Return the (X, Y) coordinate for the center point of the cell that contains the specified text.  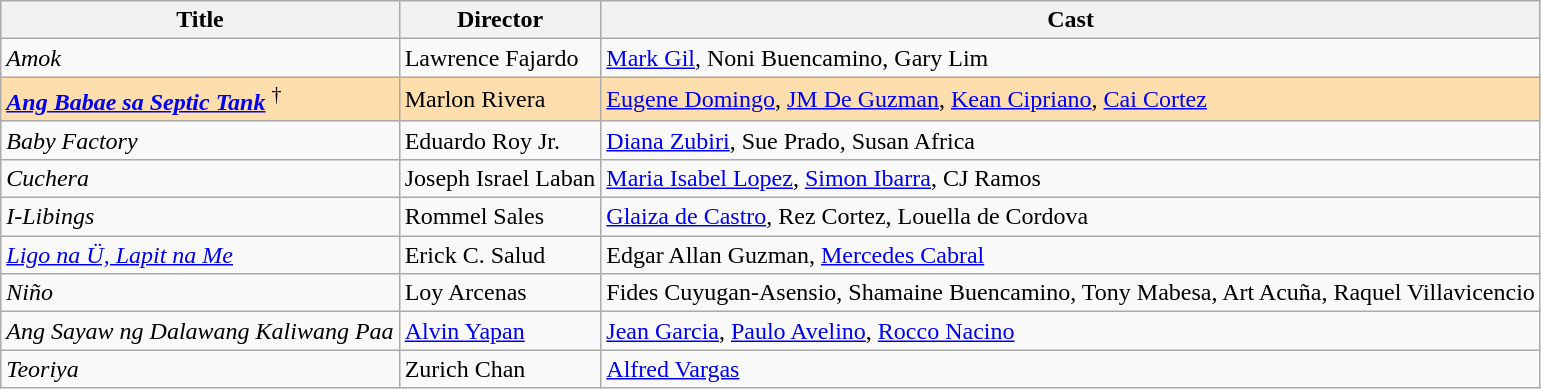
Eugene Domingo, JM De Guzman, Kean Cipriano, Cai Cortez (1071, 100)
Joseph Israel Laban (500, 178)
Baby Factory (200, 140)
Director (500, 20)
Teoriya (200, 369)
Rommel Sales (500, 217)
Maria Isabel Lopez, Simon Ibarra, CJ Ramos (1071, 178)
Glaiza de Castro, Rez Cortez, Louella de Cordova (1071, 217)
Title (200, 20)
Lawrence Fajardo (500, 58)
Mark Gil, Noni Buencamino, Gary Lim (1071, 58)
Amok (200, 58)
Ang Sayaw ng Dalawang Kaliwang Paa (200, 331)
Ang Babae sa Septic Tank † (200, 100)
Eduardo Roy Jr. (500, 140)
Erick C. Salud (500, 255)
Fides Cuyugan-Asensio, Shamaine Buencamino, Tony Mabesa, Art Acuña, Raquel Villavicencio (1071, 293)
Ligo na Ü, Lapit na Me (200, 255)
Diana Zubiri, Sue Prado, Susan Africa (1071, 140)
Cast (1071, 20)
Edgar Allan Guzman, Mercedes Cabral (1071, 255)
Alfred Vargas (1071, 369)
I-Libings (200, 217)
Niño (200, 293)
Cuchera (200, 178)
Zurich Chan (500, 369)
Loy Arcenas (500, 293)
Alvin Yapan (500, 331)
Jean Garcia, Paulo Avelino, Rocco Nacino (1071, 331)
Marlon Rivera (500, 100)
